Output the [X, Y] coordinate of the center of the cell containing the given text.  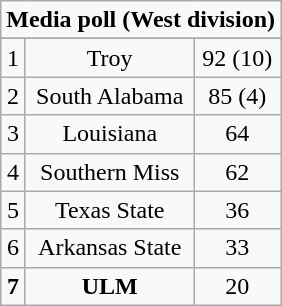
5 [14, 210]
92 (10) [237, 58]
6 [14, 248]
4 [14, 172]
2 [14, 96]
20 [237, 286]
Media poll (West division) [141, 20]
Louisiana [110, 134]
7 [14, 286]
Troy [110, 58]
64 [237, 134]
South Alabama [110, 96]
Texas State [110, 210]
36 [237, 210]
33 [237, 248]
62 [237, 172]
1 [14, 58]
ULM [110, 286]
3 [14, 134]
Arkansas State [110, 248]
Southern Miss [110, 172]
85 (4) [237, 96]
